Extract the (X, Y) coordinate from the center of the cell holding the provided text.  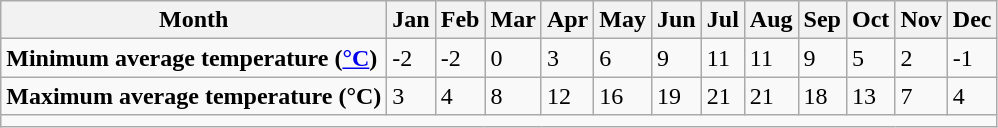
6 (623, 58)
Feb (460, 20)
Aug (771, 20)
Sep (822, 20)
2 (921, 58)
Apr (567, 20)
18 (822, 96)
Minimum average temperature (°C) (194, 58)
16 (623, 96)
May (623, 20)
19 (676, 96)
13 (870, 96)
8 (513, 96)
12 (567, 96)
Dec (972, 20)
Month (194, 20)
5 (870, 58)
Mar (513, 20)
Jan (411, 20)
Jun (676, 20)
Oct (870, 20)
Maximum average temperature (°C) (194, 96)
0 (513, 58)
Nov (921, 20)
7 (921, 96)
-1 (972, 58)
Jul (722, 20)
